Scan for the cell matching the given text and deliver its (X, Y) coordinate at center. 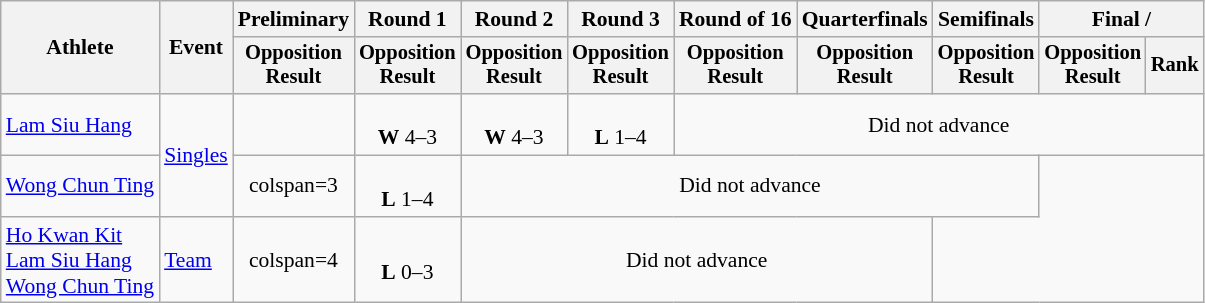
Quarterfinals (865, 19)
Wong Chun Ting (80, 186)
Preliminary (294, 19)
Semifinals (986, 19)
Rank (1175, 66)
Lam Siu Hang (80, 124)
Round 3 (620, 19)
Round of 16 (736, 19)
Final / (1121, 19)
Round 2 (514, 19)
Athlete (80, 48)
Round 1 (408, 19)
Singles (196, 155)
colspan=3 (294, 186)
Event (196, 48)
